Search for the cell housing the specified text and yield its (x, y) center coordinate. 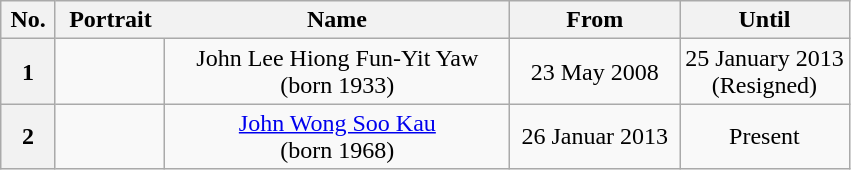
Name (338, 20)
John Lee Hiong Fun-Yit Yaw (born 1933) (338, 72)
No. (28, 20)
25 January 2013 (Resigned) (765, 72)
John Wong Soo Kau (born 1968) (338, 136)
Portrait (110, 20)
23 May 2008 (595, 72)
Present (765, 136)
1 (28, 72)
From (595, 20)
26 Januar 2013 (595, 136)
2 (28, 136)
Until (765, 20)
